Return (X, Y) of the center of cell containing provided text 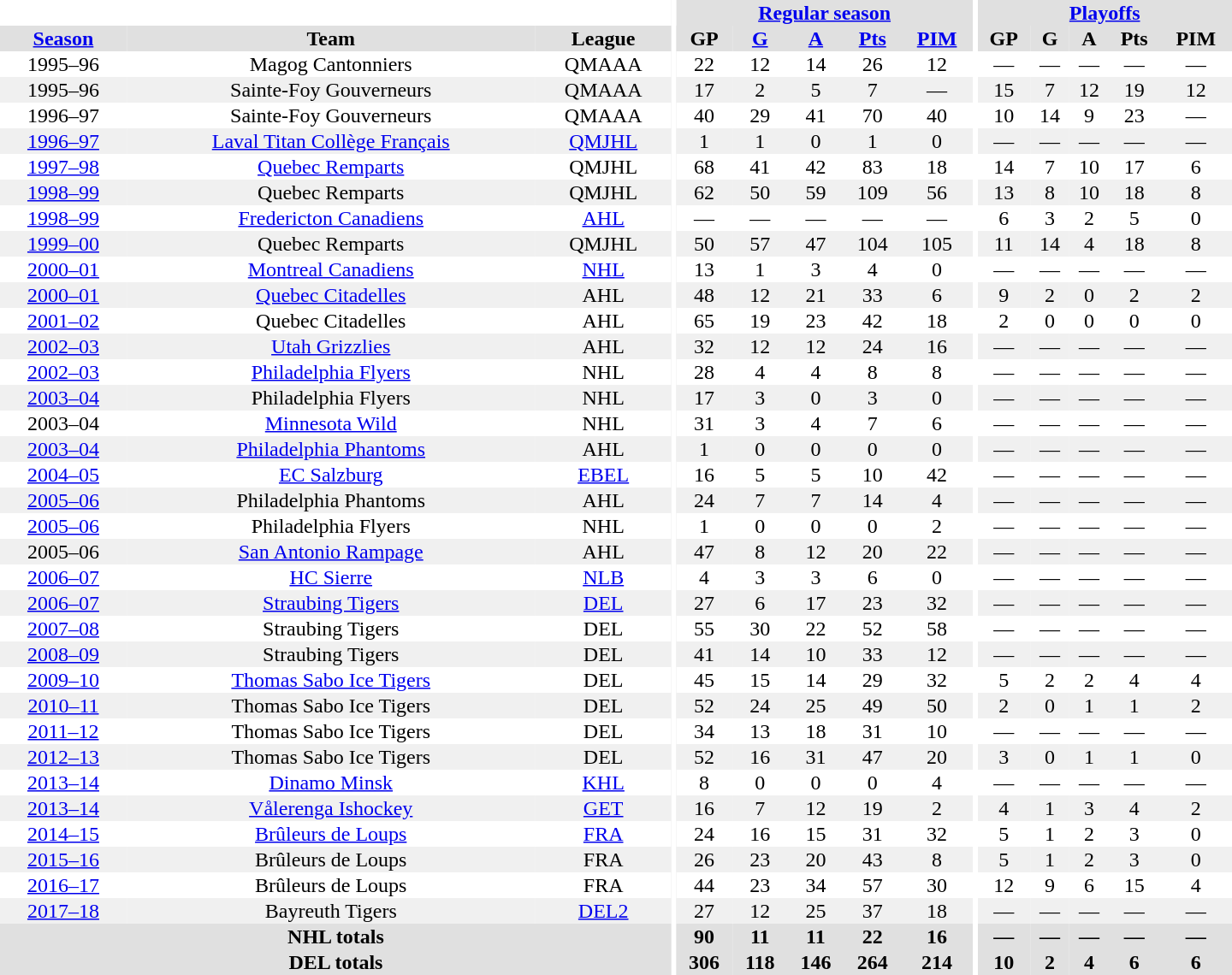
Laval Titan Collège Français (331, 141)
Montreal Canadiens (331, 269)
2004–05 (63, 475)
2015–16 (63, 860)
2008–09 (63, 654)
21 (815, 295)
214 (937, 962)
2001–02 (63, 321)
Season (63, 38)
EBEL (604, 475)
83 (873, 167)
44 (704, 885)
109 (873, 192)
37 (873, 911)
65 (704, 321)
68 (704, 167)
1999–00 (63, 244)
62 (704, 192)
2014–15 (63, 834)
28 (704, 372)
DEL2 (604, 911)
2007–08 (63, 629)
55 (704, 629)
NLB (604, 577)
2009–10 (63, 680)
105 (937, 244)
EC Salzburg (331, 475)
43 (873, 860)
90 (704, 937)
GET (604, 808)
Regular season (825, 13)
45 (704, 680)
146 (815, 962)
49 (873, 706)
NHL totals (335, 937)
League (604, 38)
104 (873, 244)
306 (704, 962)
Magog Cantonniers (331, 64)
58 (937, 629)
48 (704, 295)
Playoffs (1105, 13)
Bayreuth Tigers (331, 911)
Dinamo Minsk (331, 783)
2016–17 (63, 885)
Minnesota Wild (331, 423)
2017–18 (63, 911)
264 (873, 962)
70 (873, 115)
59 (815, 192)
San Antonio Rampage (331, 552)
DEL totals (335, 962)
Team (331, 38)
Utah Grizzlies (331, 346)
2011–12 (63, 731)
118 (760, 962)
Fredericton Canadiens (331, 218)
1997–98 (63, 167)
2010–11 (63, 706)
56 (937, 192)
Vålerenga Ishockey (331, 808)
HC Sierre (331, 577)
KHL (604, 783)
2012–13 (63, 757)
